Return (x, y) of the center of cell containing provided text 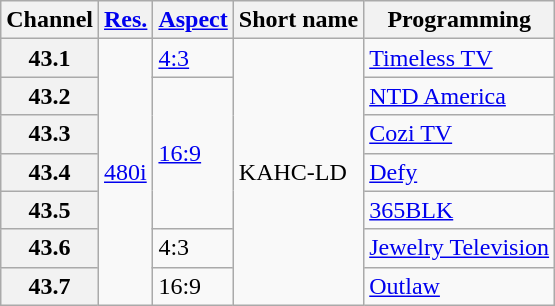
43.6 (50, 248)
43.7 (50, 286)
Programming (460, 20)
Cozi TV (460, 134)
43.2 (50, 96)
43.5 (50, 210)
43.1 (50, 58)
Defy (460, 172)
Aspect (193, 20)
43.3 (50, 134)
480i (126, 172)
Jewelry Television (460, 248)
Channel (50, 20)
KAHC-LD (298, 172)
365BLK (460, 210)
Res. (126, 20)
43.4 (50, 172)
NTD America (460, 96)
Short name (298, 20)
Outlaw (460, 286)
Timeless TV (460, 58)
